Identify which cell holds the provided text, then report its [X, Y] central coordinate. 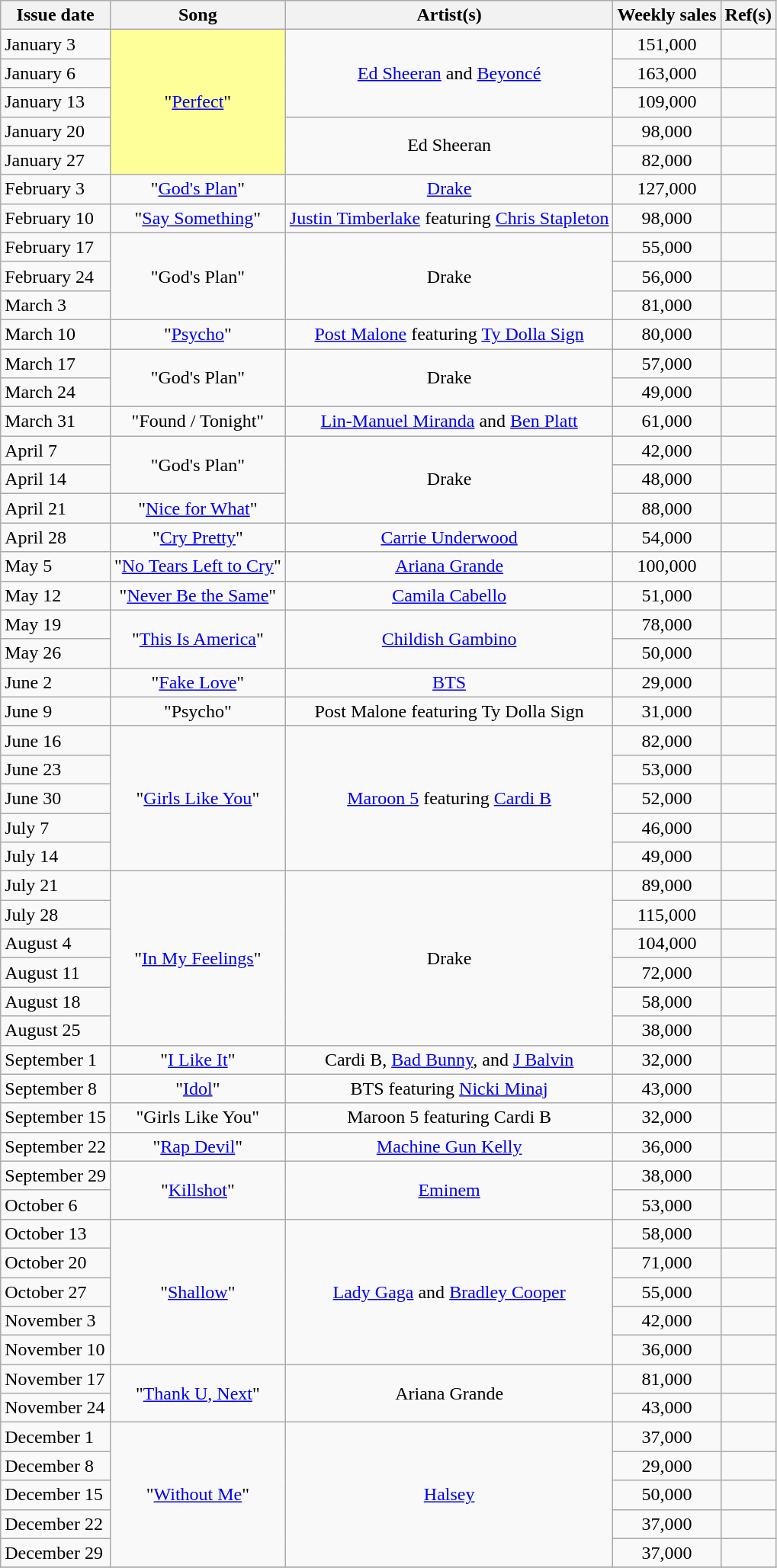
Song [197, 15]
May 12 [56, 595]
October 6 [56, 1204]
46,000 [666, 827]
61,000 [666, 422]
"Thank U, Next" [197, 1393]
Artist(s) [449, 15]
88,000 [666, 508]
November 3 [56, 1321]
71,000 [666, 1262]
October 20 [56, 1262]
163,000 [666, 73]
"Shallow" [197, 1291]
"Nice for What" [197, 508]
"No Tears Left to Cry" [197, 566]
51,000 [666, 595]
"Rap Devil" [197, 1146]
July 21 [56, 886]
"Killshot" [197, 1190]
Justin Timberlake featuring Chris Stapleton [449, 218]
August 11 [56, 973]
89,000 [666, 886]
September 22 [56, 1146]
March 3 [56, 305]
May 26 [56, 653]
June 30 [56, 798]
February 10 [56, 218]
52,000 [666, 798]
Ed Sheeran [449, 146]
June 16 [56, 740]
December 8 [56, 1466]
"In My Feelings" [197, 958]
December 1 [56, 1437]
151,000 [666, 44]
August 4 [56, 944]
March 24 [56, 393]
May 19 [56, 624]
Weekly sales [666, 15]
December 22 [56, 1524]
57,000 [666, 364]
May 5 [56, 566]
February 24 [56, 276]
April 14 [56, 479]
104,000 [666, 944]
September 29 [56, 1175]
"Never Be the Same" [197, 595]
July 14 [56, 857]
June 9 [56, 711]
115,000 [666, 915]
56,000 [666, 276]
September 1 [56, 1060]
February 17 [56, 247]
Cardi B, Bad Bunny, and J Balvin [449, 1060]
August 18 [56, 1002]
November 17 [56, 1379]
"Fake Love" [197, 682]
"Say Something" [197, 218]
April 28 [56, 537]
54,000 [666, 537]
November 10 [56, 1350]
"Without Me" [197, 1495]
July 28 [56, 915]
"Found / Tonight" [197, 422]
"Perfect" [197, 102]
Camila Cabello [449, 595]
Machine Gun Kelly [449, 1146]
100,000 [666, 566]
"Idol" [197, 1089]
Lady Gaga and Bradley Cooper [449, 1291]
Lin-Manuel Miranda and Ben Platt [449, 422]
February 3 [56, 189]
"I Like It" [197, 1060]
109,000 [666, 102]
December 29 [56, 1553]
Issue date [56, 15]
April 7 [56, 451]
31,000 [666, 711]
Ref(s) [748, 15]
October 13 [56, 1233]
Childish Gambino [449, 639]
August 25 [56, 1031]
BTS featuring Nicki Minaj [449, 1089]
"Cry Pretty" [197, 537]
78,000 [666, 624]
Eminem [449, 1190]
January 27 [56, 160]
April 21 [56, 508]
January 13 [56, 102]
March 17 [56, 364]
October 27 [56, 1292]
November 24 [56, 1408]
"This Is America" [197, 639]
48,000 [666, 479]
Ed Sheeran and Beyoncé [449, 73]
July 7 [56, 827]
September 8 [56, 1089]
December 15 [56, 1495]
BTS [449, 682]
January 3 [56, 44]
Carrie Underwood [449, 537]
March 31 [56, 422]
80,000 [666, 334]
September 15 [56, 1117]
Halsey [449, 1495]
January 20 [56, 131]
72,000 [666, 973]
March 10 [56, 334]
June 23 [56, 769]
January 6 [56, 73]
127,000 [666, 189]
June 2 [56, 682]
